Return [x, y] of the center of cell containing provided text 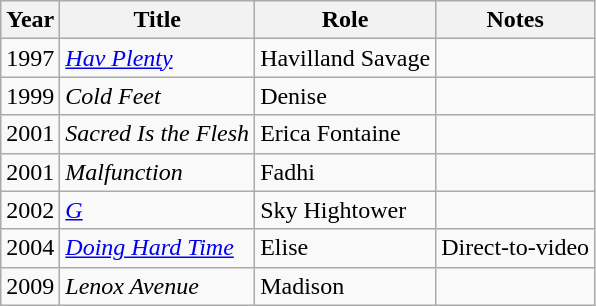
2002 [30, 210]
Role [346, 20]
Notes [516, 20]
Cold Feet [158, 96]
Lenox Avenue [158, 286]
Title [158, 20]
Hav Plenty [158, 58]
Doing Hard Time [158, 248]
1997 [30, 58]
2009 [30, 286]
Sacred Is the Flesh [158, 134]
Madison [346, 286]
Malfunction [158, 172]
Fadhi [346, 172]
Sky Hightower [346, 210]
Havilland Savage [346, 58]
Year [30, 20]
Direct-to-video [516, 248]
1999 [30, 96]
Denise [346, 96]
2004 [30, 248]
Erica Fontaine [346, 134]
G [158, 210]
Elise [346, 248]
